Return the [x, y] coordinate for the center point of the cell that contains the specified text.  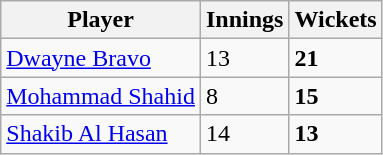
15 [336, 96]
Innings [244, 20]
Dwayne Bravo [101, 58]
Wickets [336, 20]
Mohammad Shahid [101, 96]
21 [336, 58]
8 [244, 96]
Shakib Al Hasan [101, 134]
14 [244, 134]
Player [101, 20]
